Pinpoint the cell where the given text exists, returning its (x, y) midpoint coordinate. 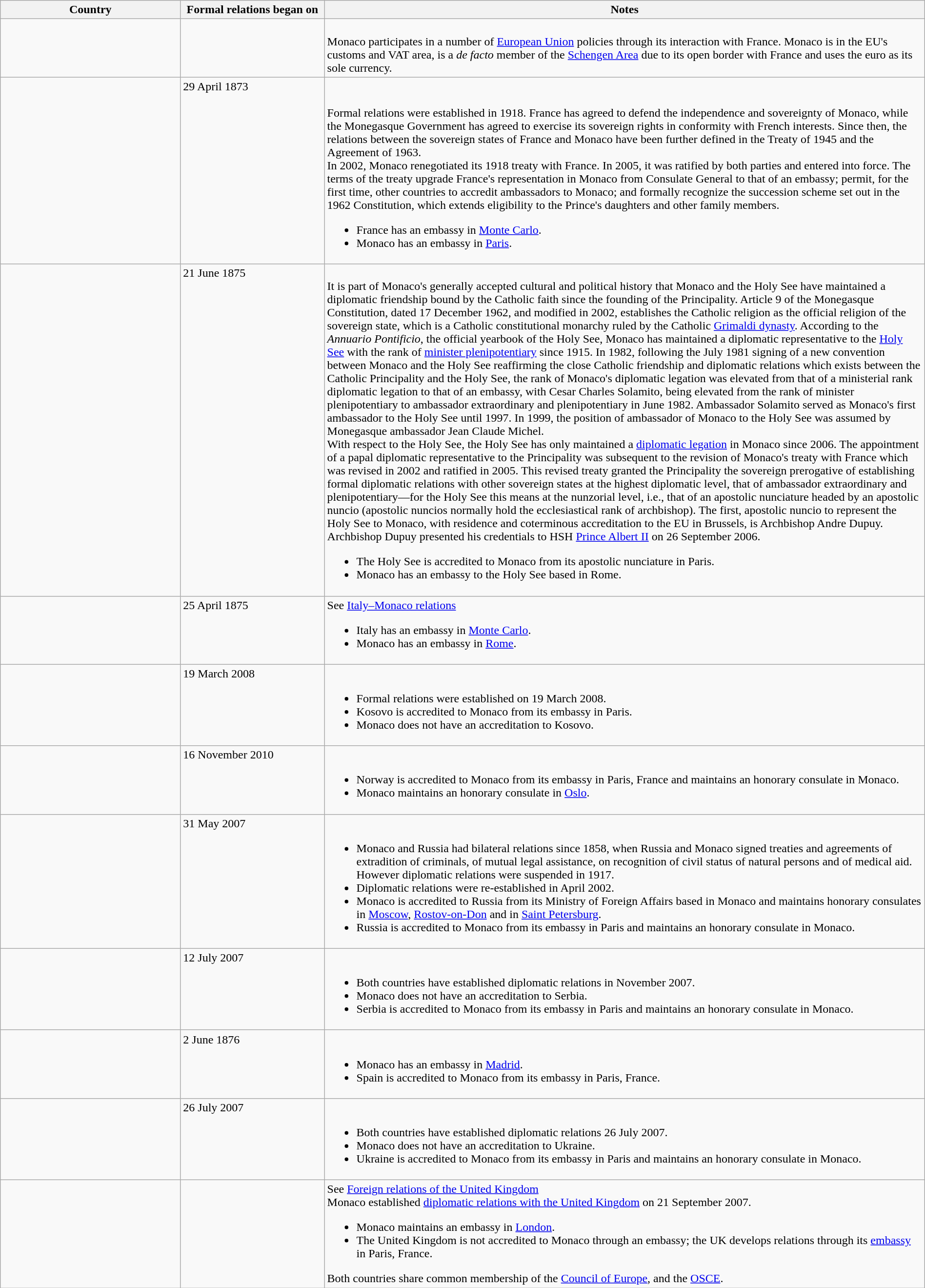
29 April 1873 (253, 171)
Notes (624, 10)
26 July 2007 (253, 1139)
Monaco has an embassy in Madrid.Spain is accredited to Monaco from its embassy in Paris, France. (624, 1064)
2 June 1876 (253, 1064)
25 April 1875 (253, 630)
12 July 2007 (253, 989)
16 November 2010 (253, 780)
21 June 1875 (253, 430)
See Italy–Monaco relationsItaly has an embassy in Monte Carlo.Monaco has an embassy in Rome. (624, 630)
31 May 2007 (253, 881)
Country (91, 10)
19 March 2008 (253, 705)
Formal relations began on (253, 10)
